Detect which cell encompasses the target text, then output its (x, y) center coordinate. 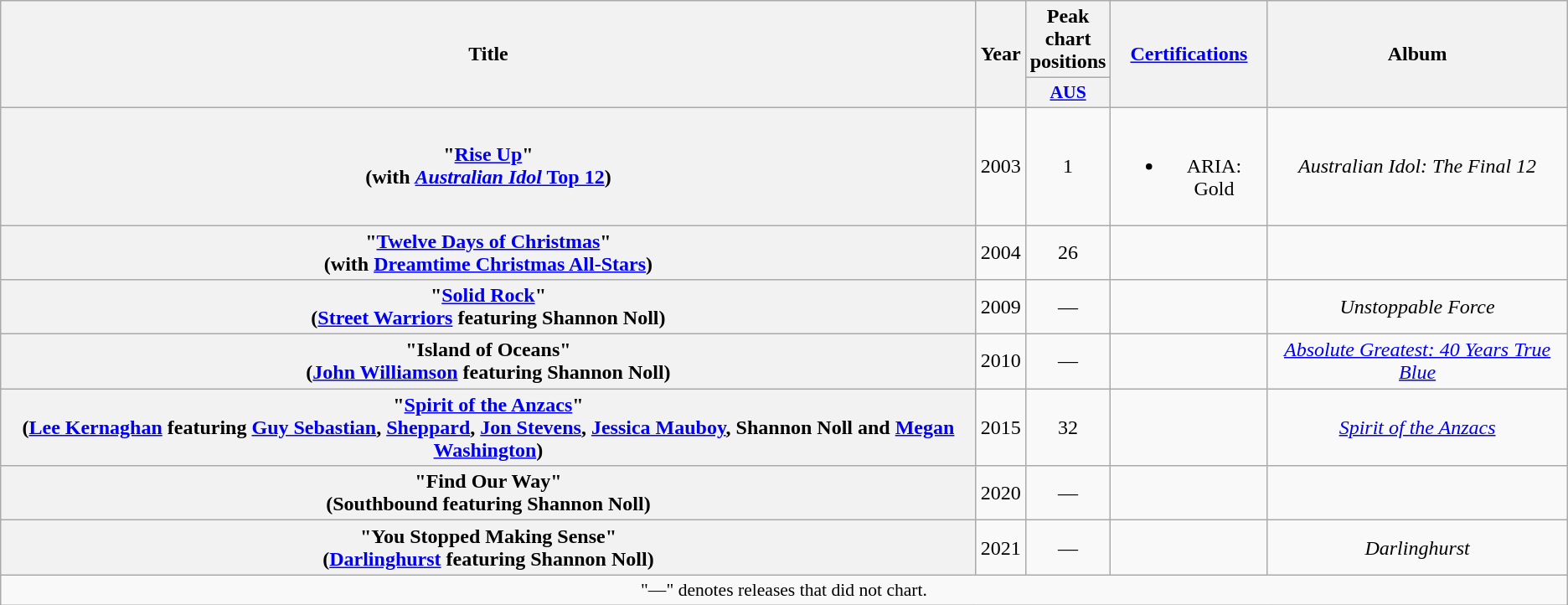
Year (1000, 54)
2021 (1000, 548)
Darlinghurst (1417, 548)
Australian Idol: The Final 12 (1417, 166)
Title (488, 54)
"Spirit of the Anzacs"(Lee Kernaghan featuring Guy Sebastian, Sheppard, Jon Stevens, Jessica Mauboy, Shannon Noll and Megan Washington) (488, 427)
Spirit of the Anzacs (1417, 427)
2009 (1000, 307)
2004 (1000, 251)
"—" denotes releases that did not chart. (784, 590)
"Solid Rock"(Street Warriors featuring Shannon Noll) (488, 307)
Album (1417, 54)
Absolute Greatest: 40 Years True Blue (1417, 362)
32 (1068, 427)
2010 (1000, 362)
"Find Our Way"(Southbound featuring Shannon Noll) (488, 493)
26 (1068, 251)
"You Stopped Making Sense"(Darlinghurst featuring Shannon Noll) (488, 548)
Unstoppable Force (1417, 307)
"Island of Oceans"(John Williamson featuring Shannon Noll) (488, 362)
2015 (1000, 427)
"Rise Up"(with Australian Idol Top 12) (488, 166)
Peak chart positions (1068, 39)
2003 (1000, 166)
Certifications (1189, 54)
"Twelve Days of Christmas"(with Dreamtime Christmas All-Stars) (488, 251)
2020 (1000, 493)
1 (1068, 166)
AUS (1068, 93)
ARIA: Gold (1189, 166)
